For the text-containing cell, return its midpoint in [x, y] coordinate format. 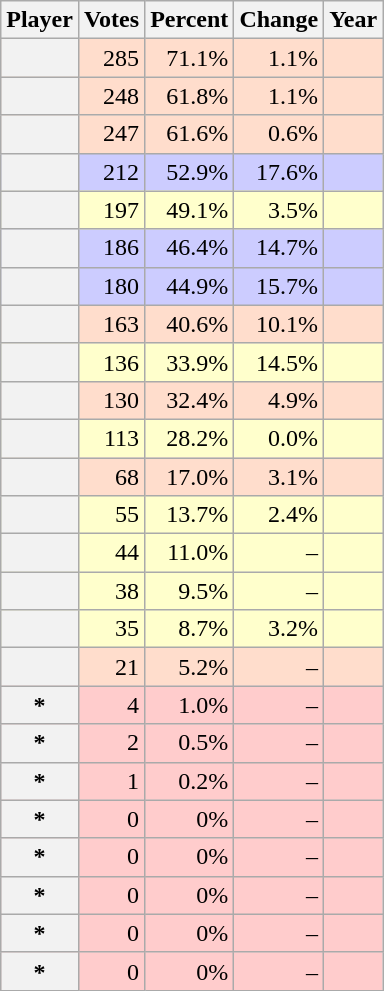
Year [354, 20]
2 [111, 743]
163 [111, 324]
197 [111, 210]
4.9% [279, 400]
9.5% [190, 591]
14.5% [279, 362]
3.1% [279, 477]
71.1% [190, 58]
3.2% [279, 629]
35 [111, 629]
1 [111, 781]
0.6% [279, 134]
10.1% [279, 324]
0.5% [190, 743]
46.4% [190, 248]
0.2% [190, 781]
8.7% [190, 629]
3.5% [279, 210]
38 [111, 591]
247 [111, 134]
28.2% [190, 438]
17.0% [190, 477]
180 [111, 286]
Percent [190, 20]
40.6% [190, 324]
4 [111, 705]
248 [111, 96]
52.9% [190, 172]
33.9% [190, 362]
49.1% [190, 210]
2.4% [279, 515]
11.0% [190, 553]
Votes [111, 20]
13.7% [190, 515]
285 [111, 58]
32.4% [190, 400]
186 [111, 248]
212 [111, 172]
113 [111, 438]
Change [279, 20]
0.0% [279, 438]
Player [40, 20]
61.8% [190, 96]
68 [111, 477]
44.9% [190, 286]
21 [111, 667]
130 [111, 400]
5.2% [190, 667]
55 [111, 515]
15.7% [279, 286]
14.7% [279, 248]
17.6% [279, 172]
44 [111, 553]
136 [111, 362]
61.6% [190, 134]
1.0% [190, 705]
